Scan for the cell matching the given text and deliver its [x, y] coordinate at center. 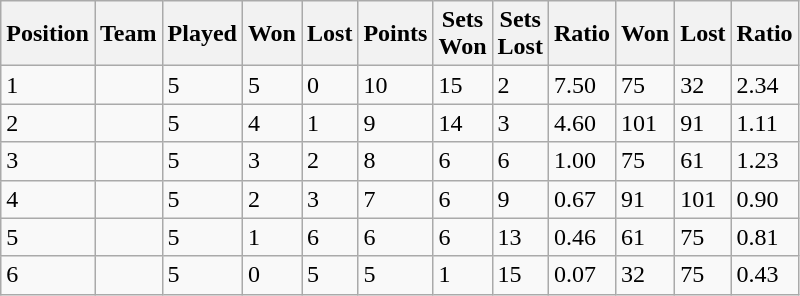
1.23 [764, 161]
Position [48, 34]
14 [462, 123]
Team [128, 34]
0.90 [764, 199]
7.50 [582, 85]
1.11 [764, 123]
0.43 [764, 275]
SetsWon [462, 34]
7 [396, 199]
0.46 [582, 237]
10 [396, 85]
13 [520, 237]
2.34 [764, 85]
1.00 [582, 161]
0.67 [582, 199]
4.60 [582, 123]
0.81 [764, 237]
Points [396, 34]
8 [396, 161]
Played [202, 34]
SetsLost [520, 34]
0.07 [582, 275]
